For the text-containing cell, return its midpoint in (x, y) coordinate format. 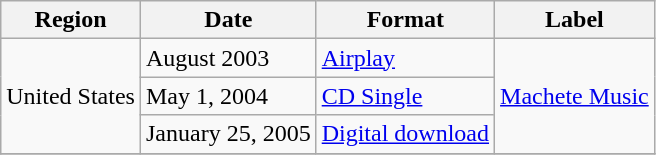
August 2003 (228, 58)
May 1, 2004 (228, 96)
Machete Music (575, 96)
Airplay (405, 58)
United States (71, 96)
Region (71, 20)
January 25, 2005 (228, 134)
CD Single (405, 96)
Label (575, 20)
Digital download (405, 134)
Format (405, 20)
Date (228, 20)
